Find where the given text appears and provide that cell's center as [X, Y] coordinate. 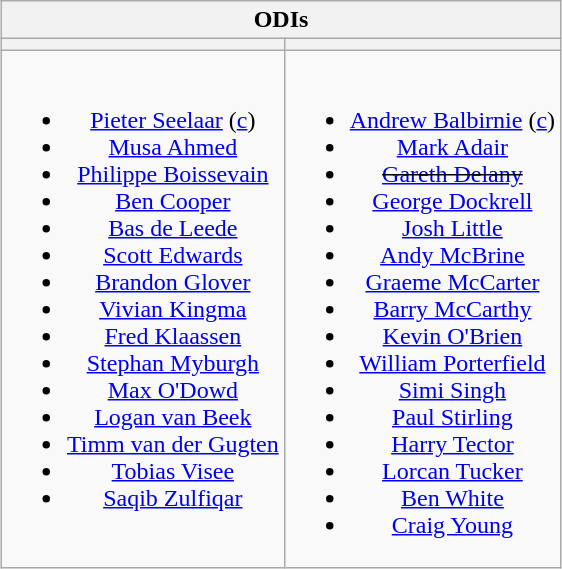
ODIs [280, 20]
